Locate the cell with the specified text and output its (x, y) center coordinate. 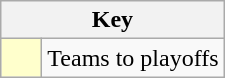
Teams to playoffs (133, 58)
Key (112, 20)
